Scan for the cell matching the given text and deliver its [X, Y] coordinate at center. 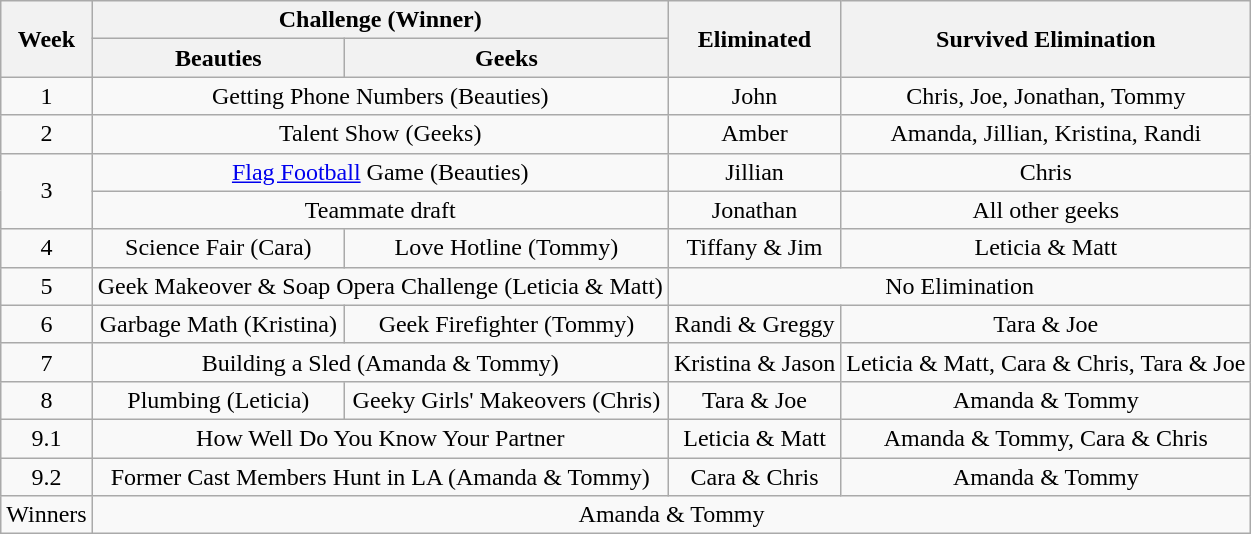
Chris [1046, 172]
Survived Elimination [1046, 39]
Teammate draft [380, 210]
Science Fair (Cara) [218, 248]
2 [46, 134]
Love Hotline (Tommy) [507, 248]
John [754, 96]
All other geeks [1046, 210]
8 [46, 400]
Eliminated [754, 39]
1 [46, 96]
5 [46, 286]
9.2 [46, 477]
Garbage Math (Kristina) [218, 324]
Amanda, Jillian, Kristina, Randi [1046, 134]
6 [46, 324]
Flag Football Game (Beauties) [380, 172]
No Elimination [960, 286]
7 [46, 362]
Geek Firefighter (Tommy) [507, 324]
Randi & Greggy [754, 324]
Challenge (Winner) [380, 20]
9.1 [46, 438]
3 [46, 191]
Jonathan [754, 210]
Tiffany & Jim [754, 248]
Winners [46, 515]
Geeks [507, 58]
Talent Show (Geeks) [380, 134]
Cara & Chris [754, 477]
Amanda & Tommy, Cara & Chris [1046, 438]
How Well Do You Know Your Partner [380, 438]
Getting Phone Numbers (Beauties) [380, 96]
Former Cast Members Hunt in LA (Amanda & Tommy) [380, 477]
Beauties [218, 58]
Geek Makeover & Soap Opera Challenge (Leticia & Matt) [380, 286]
Building a Sled (Amanda & Tommy) [380, 362]
Chris, Joe, Jonathan, Tommy [1046, 96]
Amber [754, 134]
Week [46, 39]
Plumbing (Leticia) [218, 400]
4 [46, 248]
Leticia & Matt, Cara & Chris, Tara & Joe [1046, 362]
Geeky Girls' Makeovers (Chris) [507, 400]
Jillian [754, 172]
Kristina & Jason [754, 362]
